Scan for the cell matching the given text and deliver its (x, y) coordinate at center. 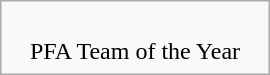
PFA Team of the Year (134, 38)
